For the text-containing cell, return its midpoint in [X, Y] coordinate format. 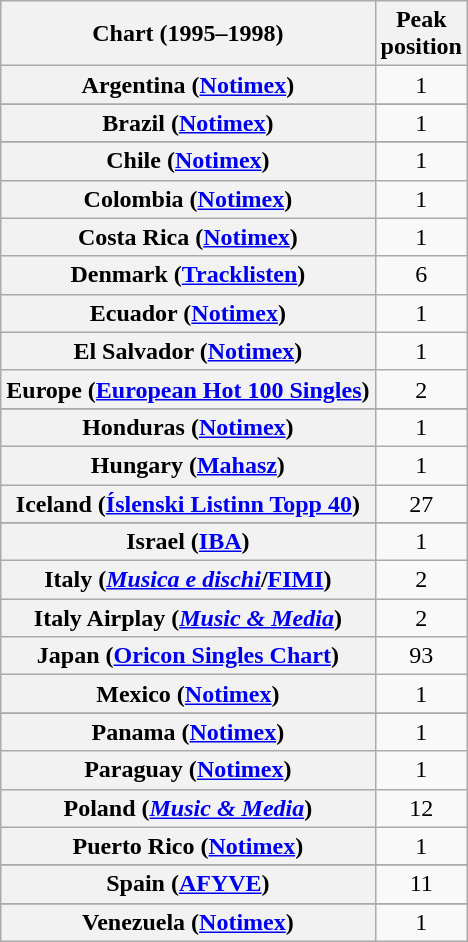
Iceland (Íslenski Listinn Topp 40) [188, 503]
Panama (Notimex) [188, 732]
Mexico (Notimex) [188, 694]
Argentina (Notimex) [188, 85]
Peakposition [421, 34]
Israel (IBA) [188, 542]
27 [421, 503]
Japan (Oricon Singles Chart) [188, 656]
Paraguay (Notimex) [188, 770]
Ecuador (Notimex) [188, 313]
Spain (AFYVE) [188, 884]
Honduras (Notimex) [188, 427]
Venezuela (Notimex) [188, 922]
12 [421, 808]
Costa Rica (Notimex) [188, 237]
Denmark (Tracklisten) [188, 275]
Italy Airplay (Music & Media) [188, 618]
Chart (1995–1998) [188, 34]
El Salvador (Notimex) [188, 351]
Colombia (Notimex) [188, 199]
Italy (Musica e dischi/FIMI) [188, 580]
Puerto Rico (Notimex) [188, 846]
Europe (European Hot 100 Singles) [188, 389]
Chile (Notimex) [188, 161]
Poland (Music & Media) [188, 808]
93 [421, 656]
6 [421, 275]
11 [421, 884]
Hungary (Mahasz) [188, 465]
Brazil (Notimex) [188, 123]
